For the text-containing cell, return its midpoint in (x, y) coordinate format. 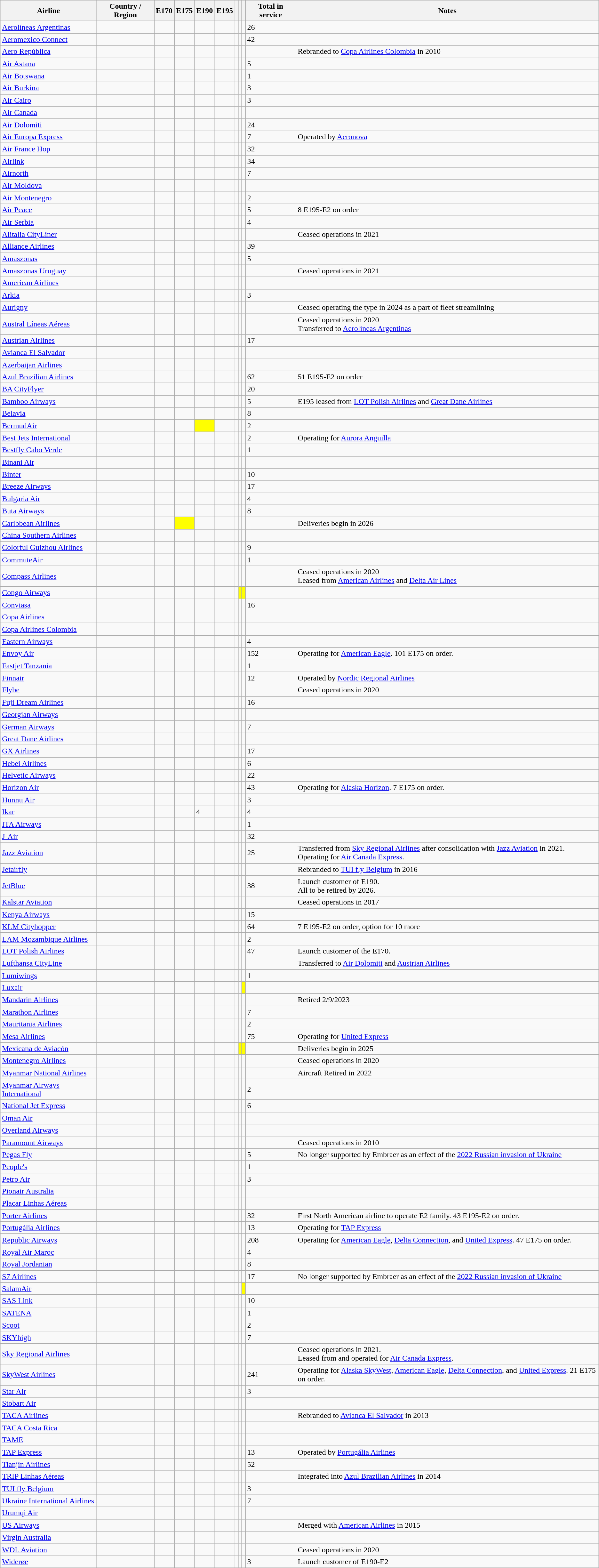
Jazz Aviation (49, 853)
Compass Airlines (49, 576)
ITA Airways (49, 824)
Total in service (271, 11)
241 (271, 1374)
TACA Costa Rica (49, 1428)
Operating for Aurora Anguilla (447, 438)
SATENA (49, 1313)
Fuji Dream Airlines (49, 702)
Luxair (49, 988)
Caribbean Airlines (49, 523)
15 (271, 914)
Ceased operations in 2017 (447, 902)
Aurigny (49, 307)
34 (271, 161)
51 E195-E2 on order (447, 377)
Operating for Alaska SkyWest, American Eagle, Delta Connection, and United Express. 21 E175 on order. (447, 1374)
24 (271, 125)
Retired 2/9/2023 (447, 1000)
Petro Air (49, 1179)
64 (271, 927)
Hunnu Air (49, 800)
39 (271, 246)
Scoot (49, 1325)
Kenya Airways (49, 914)
Operated by Nordic Regional Airlines (447, 678)
Royal Air Maroc (49, 1252)
Ukraine International Airlines (49, 1501)
Buta Airways (49, 511)
Ceased operations in 2020 Transferred to Aerolíneas Argentinas (447, 324)
42 (271, 39)
Overland Airways (49, 1130)
SKYhigh (49, 1337)
Virgin Australia (49, 1537)
Horizon Air (49, 788)
Operated by Aeronova (447, 137)
Binani Air (49, 462)
J-Air (49, 836)
TACA Airlines (49, 1416)
Copa Airlines Colombia (49, 629)
Porter Airlines (49, 1216)
Operating for United Express (447, 1036)
First North American airline to operate E2 family. 43 E195-E2 on order. (447, 1216)
43 (271, 788)
SalamAir (49, 1289)
Portugália Airlines (49, 1228)
Helvetic Airways (49, 776)
Belavia (49, 414)
152 (271, 654)
LAM Mozambique Airlines (49, 939)
Aero República (49, 52)
WDL Aviation (49, 1549)
E195 leased from LOT Polish Airlines and Great Dane Airlines (447, 401)
Launch customer of the E170. (447, 951)
Alliance Airlines (49, 246)
Montenegro Airlines (49, 1061)
TRIP Linhas Aéreas (49, 1476)
Ceased operations in 2010 (447, 1142)
62 (271, 377)
Air France Hop (49, 149)
LOT Polish Airlines (49, 951)
75 (271, 1036)
Launch customer of E190-E2 (447, 1562)
Republic Airways (49, 1240)
Pegas Fly (49, 1154)
Notes (447, 11)
Azerbaijan Airlines (49, 365)
22 (271, 776)
Copa Airlines (49, 617)
Air Cairo (49, 100)
Aeromexico Connect (49, 39)
Kalstar Aviation (49, 902)
Georgian Airways (49, 714)
Air Peace (49, 210)
TAP Express (49, 1452)
Operating for American Eagle. 101 E175 on order. (447, 654)
Aircraft Retired in 2022 (447, 1073)
Mandarin Airlines (49, 1000)
TAME (49, 1440)
Stobart Air (49, 1403)
Urumqi Air (49, 1513)
Ceased operations in 2021. Leased from and operated for Air Canada Express. (447, 1354)
Country / Region (125, 11)
Austral Líneas Aéreas (49, 324)
Amaszonas Uruguay (49, 271)
Launch customer of E190. All to be retired by 2026. (447, 886)
8 E195-E2 on order (447, 210)
Pionair Australia (49, 1191)
Congo Airways (49, 593)
Tianjin Airlines (49, 1464)
E175 (184, 11)
Transferred from Sky Regional Airlines after consolidation with Jazz Aviation in 2021. Operating for Air Canada Express. (447, 853)
Myanmar National Airlines (49, 1073)
Air Astana (49, 64)
E195 (225, 11)
Envoy Air (49, 654)
Air Canada (49, 112)
Fastjet Tanzania (49, 666)
Air Burkina (49, 88)
47 (271, 951)
KLM Cityhopper (49, 927)
Bestfly Cabo Verde (49, 450)
Bulgaria Air (49, 499)
Rebranded to Copa Airlines Colombia in 2010 (447, 52)
Air Botswana (49, 76)
Finnair (49, 678)
Best Jets International (49, 438)
US Airways (49, 1525)
Widerøe (49, 1562)
SkyWest Airlines (49, 1374)
German Airways (49, 727)
Operating for TAP Express (447, 1228)
Oman Air (49, 1118)
JetBlue (49, 886)
Ceased operating the type in 2024 as a part of fleet streamlining (447, 307)
Arkia (49, 295)
Lumiwings (49, 975)
Colorful Guizhou Airlines (49, 547)
Star Air (49, 1391)
E170 (164, 11)
Airnorth (49, 173)
12 (271, 678)
Alitalia CityLiner (49, 234)
26 (271, 27)
Operating for American Eagle, Delta Connection, and United Express. 47 E175 on order. (447, 1240)
208 (271, 1240)
Operating for Alaska Horizon. 7 E175 on order. (447, 788)
Air Serbia (49, 222)
7 E195-E2 on order, option for 10 more (447, 927)
Sky Regional Airlines (49, 1354)
Deliveries begin in 2025 (447, 1049)
Integrated into Azul Brazilian Airlines in 2014 (447, 1476)
S7 Airlines (49, 1276)
Merged with American Airlines in 2015 (447, 1525)
E190 (205, 11)
Air Moldova (49, 186)
Jetairfly (49, 869)
Bamboo Airways (49, 401)
Myanmar Airways International (49, 1090)
Mexicana de Aviacón (49, 1049)
Azul Brazilian Airlines (49, 377)
China Southern Airlines (49, 535)
Operated by Portugália Airlines (447, 1452)
People's (49, 1167)
25 (271, 853)
BA CityFlyer (49, 389)
Eastern Airways (49, 641)
Amaszonas (49, 259)
SAS Link (49, 1301)
Air Montenegro (49, 198)
Transferred to Air Dolomiti and Austrian Airlines (447, 963)
Hebei Airlines (49, 763)
38 (271, 886)
BermudAir (49, 426)
Ceased operations in 2020 Leased from American Airlines and Delta Air Lines (447, 576)
Placar Linhas Aéreas (49, 1203)
Breeze Airways (49, 486)
Mesa Airlines (49, 1036)
American Airlines (49, 283)
Air Europa Express (49, 137)
Royal Jordanian (49, 1264)
9 (271, 547)
Conviasa (49, 605)
Aerolíneas Argentinas (49, 27)
Paramount Airways (49, 1142)
Airline (49, 11)
Ikar (49, 812)
Rebranded to TUI fly Belgium in 2016 (447, 869)
Lufthansa CityLine (49, 963)
Marathon Airlines (49, 1012)
TUI fly Belgium (49, 1489)
Flybe (49, 690)
Austrian Airlines (49, 340)
Avianca El Salvador (49, 352)
52 (271, 1464)
CommuteAir (49, 560)
GX Airlines (49, 751)
Air Dolomiti (49, 125)
Great Dane Airlines (49, 739)
Airlink (49, 161)
Deliveries begin in 2026 (447, 523)
Mauritania Airlines (49, 1024)
Binter (49, 474)
Rebranded to Avianca El Salvador in 2013 (447, 1416)
National Jet Express (49, 1106)
20 (271, 389)
